Search for the cell housing the specified text and yield its [x, y] center coordinate. 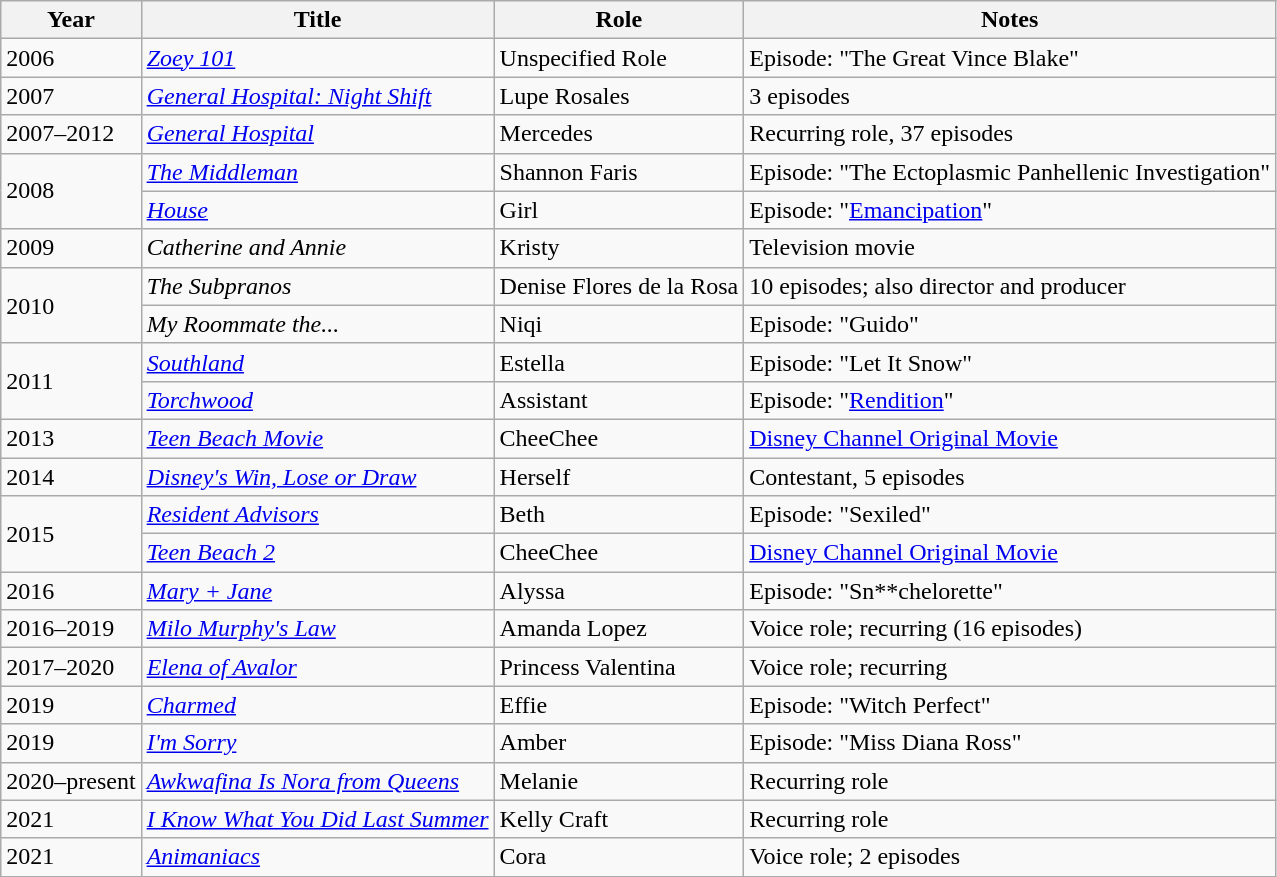
Princess Valentina [619, 667]
Episode: "Let It Snow" [1010, 362]
Amber [619, 743]
Beth [619, 515]
Resident Advisors [318, 515]
Lupe Rosales [619, 96]
House [318, 210]
Episode: "Guido" [1010, 324]
Television movie [1010, 248]
2016 [71, 591]
2020–present [71, 781]
The Subpranos [318, 286]
Contestant, 5 episodes [1010, 477]
2013 [71, 438]
Charmed [318, 705]
Notes [1010, 20]
Episode: "Emancipation" [1010, 210]
Alyssa [619, 591]
Teen Beach Movie [318, 438]
Herself [619, 477]
Recurring role, 37 episodes [1010, 134]
Episode: "Rendition" [1010, 400]
I Know What You Did Last Summer [318, 819]
Year [71, 20]
2016–2019 [71, 629]
Disney's Win, Lose or Draw [318, 477]
Shannon Faris [619, 172]
I'm Sorry [318, 743]
Melanie [619, 781]
Amanda Lopez [619, 629]
Catherine and Annie [318, 248]
Elena of Avalor [318, 667]
Episode: "The Great Vince Blake" [1010, 58]
Estella [619, 362]
Teen Beach 2 [318, 553]
10 episodes; also director and producer [1010, 286]
2011 [71, 381]
Girl [619, 210]
Animaniacs [318, 857]
Voice role; recurring (16 episodes) [1010, 629]
3 episodes [1010, 96]
Episode: "Sn**chelorette" [1010, 591]
2007–2012 [71, 134]
Awkwafina Is Nora from Queens [318, 781]
2007 [71, 96]
Effie [619, 705]
2006 [71, 58]
Kelly Craft [619, 819]
Episode: "Sexiled" [1010, 515]
Southland [318, 362]
Voice role; 2 episodes [1010, 857]
Title [318, 20]
Niqi [619, 324]
Mercedes [619, 134]
Milo Murphy's Law [318, 629]
Episode: "Witch Perfect" [1010, 705]
2008 [71, 191]
Cora [619, 857]
2015 [71, 534]
Unspecified Role [619, 58]
Mary + Jane [318, 591]
My Roommate the... [318, 324]
General Hospital [318, 134]
Zoey 101 [318, 58]
Denise Flores de la Rosa [619, 286]
2014 [71, 477]
Episode: "Miss Diana Ross" [1010, 743]
Torchwood [318, 400]
The Middleman [318, 172]
2017–2020 [71, 667]
General Hospital: Night Shift [318, 96]
Kristy [619, 248]
Role [619, 20]
Voice role; recurring [1010, 667]
2010 [71, 305]
Assistant [619, 400]
Episode: "The Ectoplasmic Panhellenic Investigation" [1010, 172]
2009 [71, 248]
